Capture the cell that displays the provided text and extract its (x, y) central coordinate. 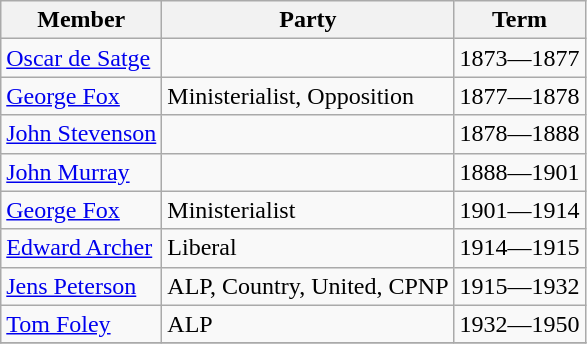
Jens Peterson (82, 286)
Edward Archer (82, 248)
ALP, Country, United, CPNP (308, 286)
Tom Foley (82, 324)
ALP (308, 324)
1888—1901 (520, 172)
John Murray (82, 172)
Term (520, 20)
1878—1888 (520, 134)
1914—1915 (520, 248)
Oscar de Satge (82, 58)
1901—1914 (520, 210)
Ministerialist (308, 210)
Ministerialist, Opposition (308, 96)
1915—1932 (520, 286)
Party (308, 20)
1873—1877 (520, 58)
1877—1878 (520, 96)
John Stevenson (82, 134)
Member (82, 20)
1932—1950 (520, 324)
Liberal (308, 248)
